Capture the cell that displays the provided text and extract its [X, Y] central coordinate. 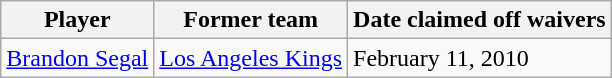
Brandon Segal [78, 58]
Former team [251, 20]
Date claimed off waivers [480, 20]
Player [78, 20]
Los Angeles Kings [251, 58]
February 11, 2010 [480, 58]
